Scan for the cell matching the given text and deliver its (X, Y) coordinate at center. 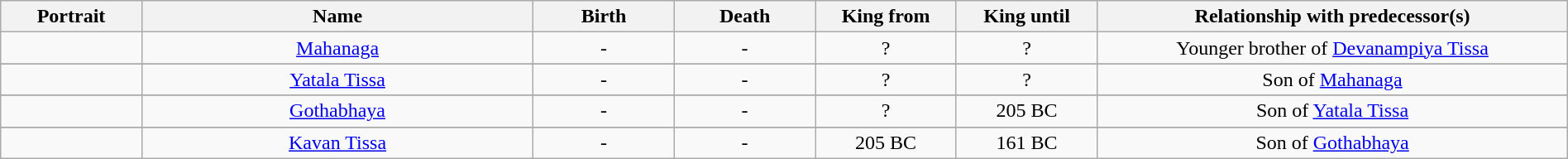
Name (337, 17)
Younger brother of Devanampiya Tissa (1332, 48)
Kavan Tissa (337, 142)
King from (886, 17)
Gothabhaya (337, 111)
Death (744, 17)
Son of Mahanaga (1332, 79)
Yatala Tissa (337, 79)
King until (1026, 17)
Son of Yatala Tissa (1332, 111)
Son of Gothabhaya (1332, 142)
Birth (604, 17)
Mahanaga (337, 48)
Portrait (71, 17)
Relationship with predecessor(s) (1332, 17)
161 BC (1026, 142)
